Output the (X, Y) coordinate of the center of the cell containing the given text.  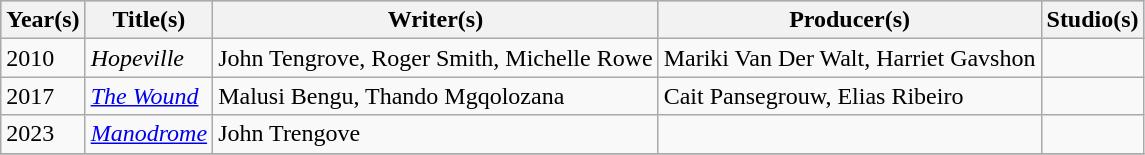
Hopeville (149, 58)
Malusi Bengu, Thando Mgqolozana (436, 96)
Producer(s) (850, 20)
2010 (43, 58)
John Tengrove, Roger Smith, Michelle Rowe (436, 58)
Writer(s) (436, 20)
Cait Pansegrouw, Elias Ribeiro (850, 96)
The Wound (149, 96)
2017 (43, 96)
Studio(s) (1092, 20)
Year(s) (43, 20)
Manodrome (149, 134)
John Trengove (436, 134)
2023 (43, 134)
Title(s) (149, 20)
Mariki Van Der Walt, Harriet Gavshon (850, 58)
